Locate the cell with the specified text and output its (x, y) center coordinate. 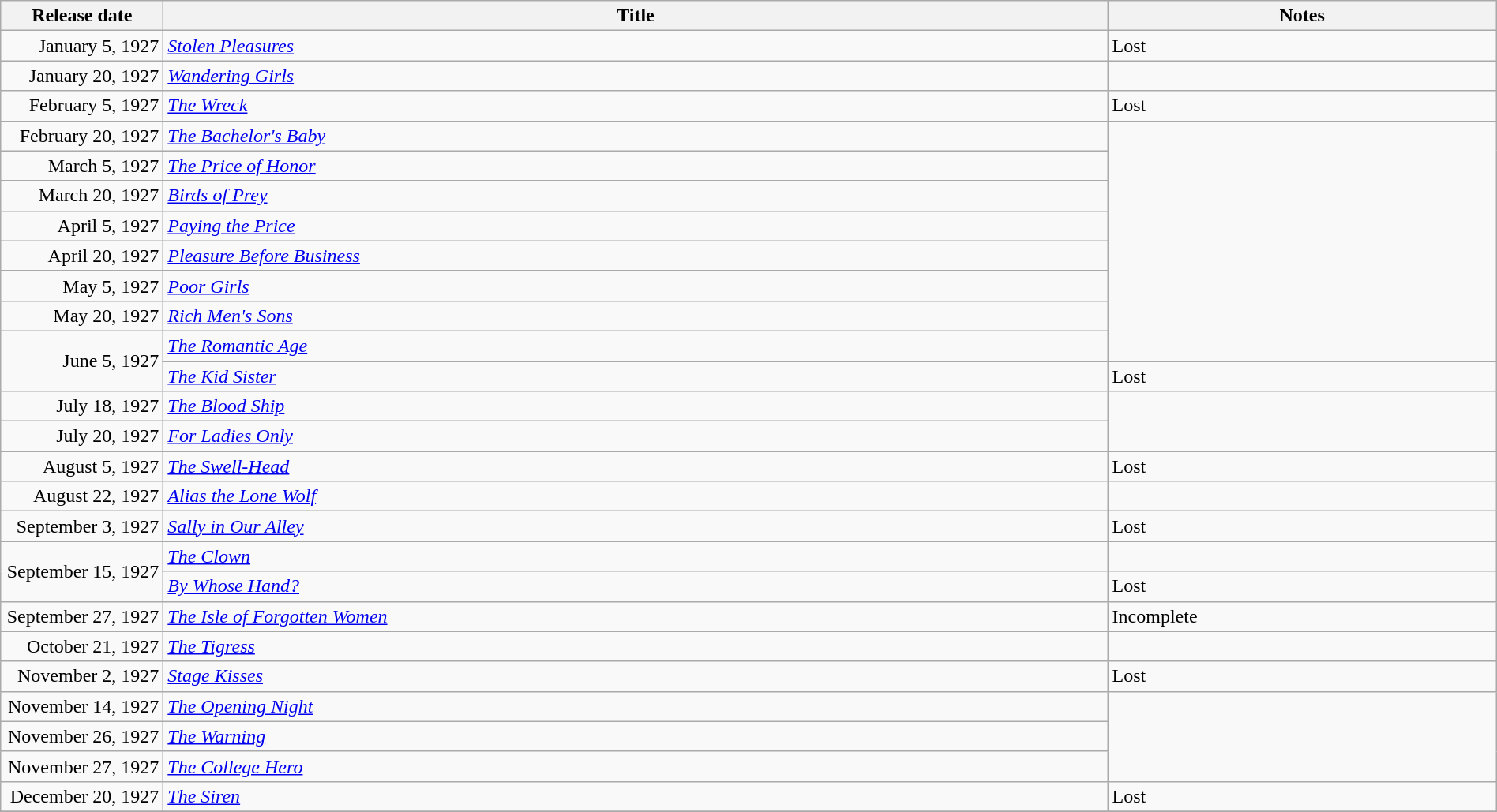
April 20, 1927 (82, 256)
March 5, 1927 (82, 166)
November 2, 1927 (82, 676)
February 5, 1927 (82, 106)
August 5, 1927 (82, 466)
The Isle of Forgotten Women (636, 616)
April 5, 1927 (82, 226)
June 5, 1927 (82, 361)
The Romantic Age (636, 346)
Notes (1302, 16)
October 21, 1927 (82, 646)
September 27, 1927 (82, 616)
The Opening Night (636, 706)
Paying the Price (636, 226)
The Tigress (636, 646)
The Warning (636, 736)
The College Hero (636, 766)
September 3, 1927 (82, 526)
September 15, 1927 (82, 571)
Alias the Lone Wolf (636, 496)
July 20, 1927 (82, 436)
Wandering Girls (636, 76)
The Blood Ship (636, 406)
For Ladies Only (636, 436)
Title (636, 16)
Sally in Our Alley (636, 526)
The Swell-Head (636, 466)
The Wreck (636, 106)
Rich Men's Sons (636, 316)
January 20, 1927 (82, 76)
The Clown (636, 556)
Stage Kisses (636, 676)
The Siren (636, 796)
By Whose Hand? (636, 586)
May 20, 1927 (82, 316)
The Price of Honor (636, 166)
Birds of Prey (636, 196)
March 20, 1927 (82, 196)
July 18, 1927 (82, 406)
May 5, 1927 (82, 286)
The Kid Sister (636, 376)
February 20, 1927 (82, 136)
The Bachelor's Baby (636, 136)
Pleasure Before Business (636, 256)
November 26, 1927 (82, 736)
December 20, 1927 (82, 796)
Incomplete (1302, 616)
November 27, 1927 (82, 766)
August 22, 1927 (82, 496)
January 5, 1927 (82, 46)
Release date (82, 16)
Stolen Pleasures (636, 46)
November 14, 1927 (82, 706)
Poor Girls (636, 286)
